Determine the (x, y) coordinate at the center of the cell enclosing the given text.  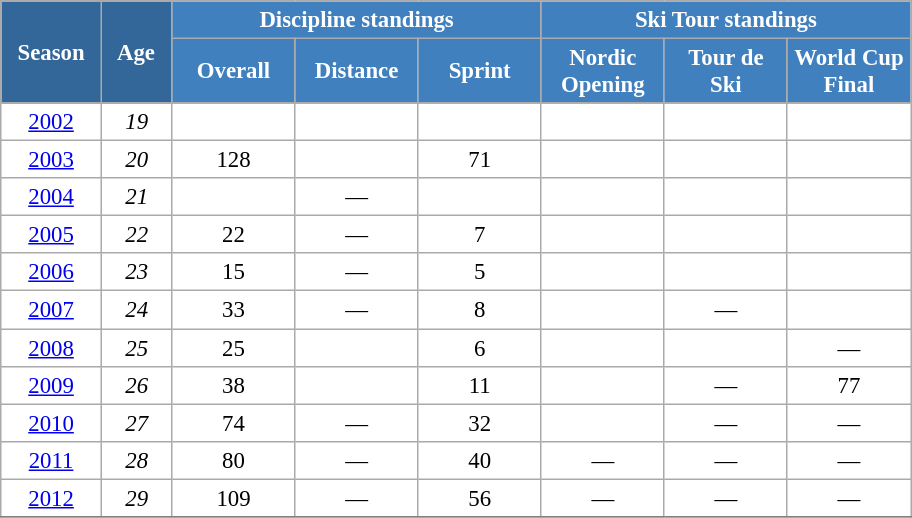
80 (234, 460)
29 (136, 498)
Overall (234, 72)
128 (234, 160)
19 (136, 122)
NordicOpening (602, 72)
2005 (52, 235)
2010 (52, 423)
33 (234, 310)
2009 (52, 385)
Season (52, 52)
Tour deSki (726, 72)
2004 (52, 197)
2002 (52, 122)
2008 (52, 348)
8 (480, 310)
23 (136, 273)
11 (480, 385)
2012 (52, 498)
27 (136, 423)
77 (848, 385)
24 (136, 310)
2003 (52, 160)
Distance (356, 72)
2007 (52, 310)
28 (136, 460)
15 (234, 273)
109 (234, 498)
32 (480, 423)
20 (136, 160)
56 (480, 498)
2011 (52, 460)
74 (234, 423)
38 (234, 385)
7 (480, 235)
World CupFinal (848, 72)
Age (136, 52)
Discipline standings (356, 20)
6 (480, 348)
26 (136, 385)
21 (136, 197)
Ski Tour standings (726, 20)
40 (480, 460)
5 (480, 273)
Sprint (480, 72)
71 (480, 160)
2006 (52, 273)
